Detect which cell encompasses the target text, then output its (X, Y) center coordinate. 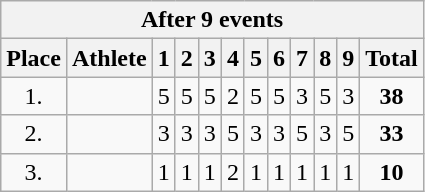
6 (278, 58)
After 9 events (212, 20)
Total (392, 58)
9 (348, 58)
3. (34, 172)
4 (232, 58)
2. (34, 134)
8 (326, 58)
38 (392, 96)
10 (392, 172)
7 (302, 58)
33 (392, 134)
Place (34, 58)
1. (34, 96)
Athlete (109, 58)
